Output the [X, Y] coordinate of the center of the cell containing the given text.  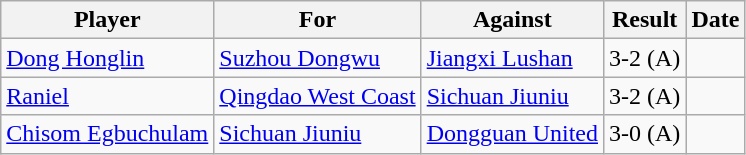
Against [512, 20]
Qingdao West Coast [318, 96]
3-0 (A) [645, 134]
For [318, 20]
Chisom Egbuchulam [108, 134]
Player [108, 20]
Jiangxi Lushan [512, 58]
Raniel [108, 96]
Result [645, 20]
Dong Honglin [108, 58]
Suzhou Dongwu [318, 58]
Date [716, 20]
Dongguan United [512, 134]
